Return [x, y] of the center of cell containing provided text 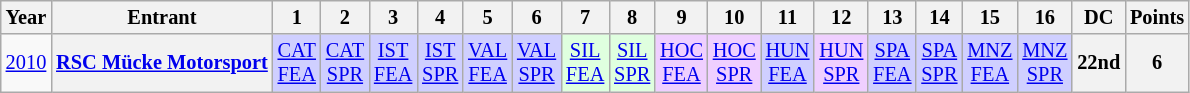
5 [488, 17]
Entrant [162, 17]
CATSPR [345, 63]
DC [1098, 17]
14 [939, 17]
ISTFEA [393, 63]
SPASPR [939, 63]
HOCSPR [734, 63]
8 [632, 17]
ISTSPR [440, 63]
CATFEA [297, 63]
RSC Mücke Motorsport [162, 63]
13 [892, 17]
MNZSPR [1044, 63]
1 [297, 17]
2010 [26, 63]
VALFEA [488, 63]
4 [440, 17]
15 [990, 17]
SILFEA [585, 63]
2 [345, 17]
Points [1157, 17]
11 [788, 17]
16 [1044, 17]
SILSPR [632, 63]
SPAFEA [892, 63]
MNZFEA [990, 63]
Year [26, 17]
3 [393, 17]
HUNFEA [788, 63]
HUNSPR [841, 63]
12 [841, 17]
VALSPR [536, 63]
22nd [1098, 63]
10 [734, 17]
9 [682, 17]
7 [585, 17]
HOCFEA [682, 63]
